Output the (X, Y) coordinate of the center of the cell containing the given text.  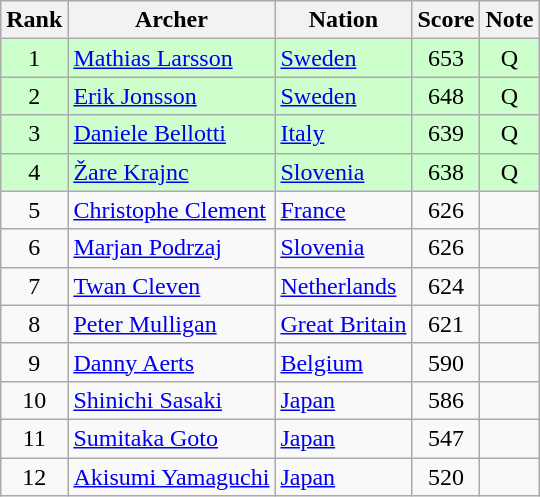
12 (34, 477)
6 (34, 248)
3 (34, 134)
France (344, 210)
Shinichi Sasaki (172, 400)
Twan Cleven (172, 286)
Belgium (344, 362)
Great Britain (344, 324)
653 (446, 58)
621 (446, 324)
Erik Jonsson (172, 96)
638 (446, 172)
Marjan Podrzaj (172, 248)
11 (34, 438)
10 (34, 400)
Daniele Bellotti (172, 134)
Žare Krajnc (172, 172)
Sumitaka Goto (172, 438)
Archer (172, 20)
Peter Mulligan (172, 324)
624 (446, 286)
Italy (344, 134)
8 (34, 324)
5 (34, 210)
Score (446, 20)
Christophe Clement (172, 210)
520 (446, 477)
Nation (344, 20)
648 (446, 96)
Mathias Larsson (172, 58)
2 (34, 96)
1 (34, 58)
4 (34, 172)
Rank (34, 20)
547 (446, 438)
590 (446, 362)
Note (510, 20)
Netherlands (344, 286)
Akisumi Yamaguchi (172, 477)
586 (446, 400)
7 (34, 286)
Danny Aerts (172, 362)
639 (446, 134)
9 (34, 362)
